Find where the given text appears and provide that cell's center as (x, y) coordinate. 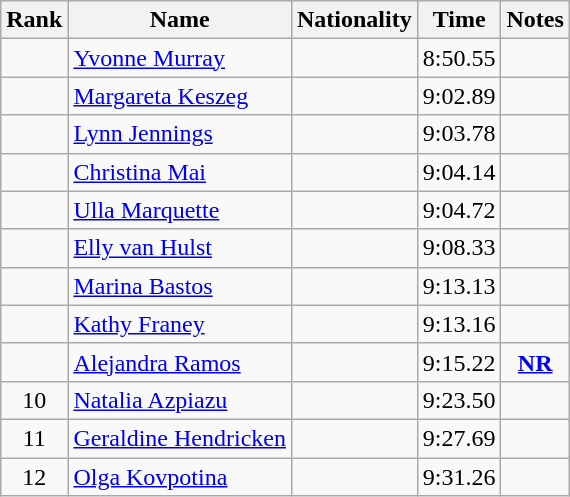
Kathy Franey (180, 324)
9:08.33 (459, 248)
8:50.55 (459, 58)
Ulla Marquette (180, 210)
Name (180, 20)
9:13.16 (459, 324)
Nationality (354, 20)
Rank (34, 20)
9:13.13 (459, 286)
12 (34, 477)
9:31.26 (459, 477)
9:15.22 (459, 362)
Christina Mai (180, 172)
9:27.69 (459, 438)
9:03.78 (459, 134)
NR (535, 362)
Time (459, 20)
Marina Bastos (180, 286)
9:04.72 (459, 210)
10 (34, 400)
Olga Kovpotina (180, 477)
Geraldine Hendricken (180, 438)
9:02.89 (459, 96)
Yvonne Murray (180, 58)
Natalia Azpiazu (180, 400)
Margareta Keszeg (180, 96)
Lynn Jennings (180, 134)
11 (34, 438)
Notes (535, 20)
9:04.14 (459, 172)
9:23.50 (459, 400)
Elly van Hulst (180, 248)
Alejandra Ramos (180, 362)
